Detect which cell encompasses the target text, then output its (x, y) center coordinate. 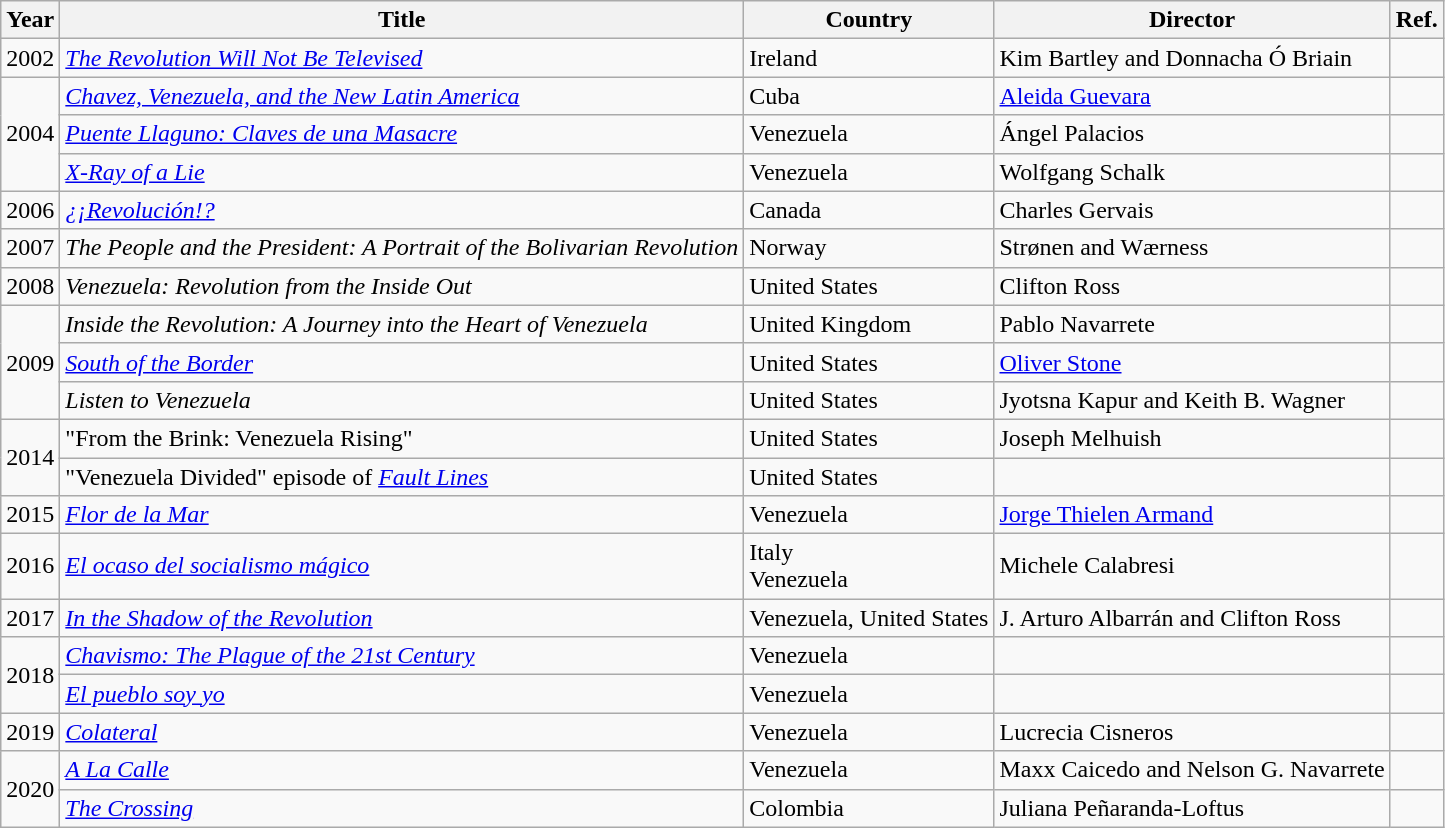
Listen to Venezuela (402, 400)
Michele Calabresi (1192, 566)
X-Ray of a Lie (402, 172)
Ireland (869, 58)
El pueblo soy yo (402, 694)
J. Arturo Albarrán and Clifton Ross (1192, 618)
2007 (30, 248)
The Revolution Will Not Be Televised (402, 58)
"From the Brink: Venezuela Rising" (402, 438)
A La Calle (402, 770)
Clifton Ross (1192, 286)
Wolfgang Schalk (1192, 172)
In the Shadow of the Revolution (402, 618)
Aleida Guevara (1192, 96)
The Crossing (402, 808)
Chavez, Venezuela, and the New Latin America (402, 96)
"Venezuela Divided" episode of Fault Lines (402, 477)
South of the Border (402, 362)
¿¡Revolución!? (402, 210)
Venezuela, United States (869, 618)
United Kingdom (869, 324)
Kim Bartley and Donnacha Ó Briain (1192, 58)
Norway (869, 248)
Puente Llaguno: Claves de una Masacre (402, 134)
2008 (30, 286)
Venezuela: Revolution from the Inside Out (402, 286)
2016 (30, 566)
Inside the Revolution: A Journey into the Heart of Venezuela (402, 324)
2018 (30, 675)
Ángel Palacios (1192, 134)
2009 (30, 362)
2017 (30, 618)
Title (402, 20)
Jorge Thielen Armand (1192, 515)
Joseph Melhuish (1192, 438)
Cuba (869, 96)
Country (869, 20)
Oliver Stone (1192, 362)
Pablo Navarrete (1192, 324)
Lucrecia Cisneros (1192, 732)
Maxx Caicedo and Nelson G. Navarrete (1192, 770)
Colombia (869, 808)
Ref. (1416, 20)
2020 (30, 789)
El ocaso del socialismo mágico (402, 566)
2002 (30, 58)
2006 (30, 210)
ItalyVenezuela (869, 566)
2004 (30, 134)
2014 (30, 457)
Colateral (402, 732)
Juliana Peñaranda-Loftus (1192, 808)
Chavismo: The Plague of the 21st Century (402, 656)
Year (30, 20)
Director (1192, 20)
The People and the President: A Portrait of the Bolivarian Revolution (402, 248)
2015 (30, 515)
Flor de la Mar (402, 515)
Charles Gervais (1192, 210)
Strønen and Wærness (1192, 248)
Jyotsna Kapur and Keith B. Wagner (1192, 400)
Canada (869, 210)
2019 (30, 732)
